Return (x, y) of the center of cell containing provided text 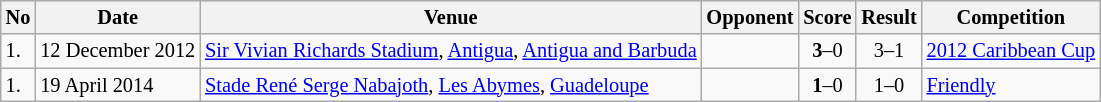
3–1 (888, 51)
Venue (450, 17)
Friendly (1011, 85)
Competition (1011, 17)
19 April 2014 (118, 85)
Opponent (750, 17)
2012 Caribbean Cup (1011, 51)
Stade René Serge Nabajoth, Les Abymes, Guadeloupe (450, 85)
Score (827, 17)
No (18, 17)
Result (888, 17)
12 December 2012 (118, 51)
3–0 (827, 51)
Sir Vivian Richards Stadium, Antigua, Antigua and Barbuda (450, 51)
Date (118, 17)
